Locate the cell with the specified text and output its (x, y) center coordinate. 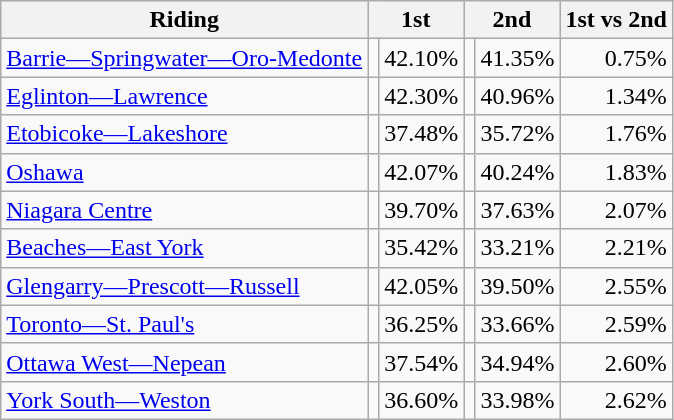
0.75% (616, 58)
40.24% (518, 172)
35.72% (518, 134)
33.66% (518, 324)
2.59% (616, 324)
2nd (512, 20)
2.60% (616, 362)
Niagara Centre (184, 210)
Eglinton—Lawrence (184, 96)
2.07% (616, 210)
37.54% (422, 362)
Riding (184, 20)
1.83% (616, 172)
35.42% (422, 248)
33.21% (518, 248)
1.34% (616, 96)
Etobicoke—Lakeshore (184, 134)
Toronto—St. Paul's (184, 324)
Glengarry—Prescott—Russell (184, 286)
1st vs 2nd (616, 20)
2.21% (616, 248)
1.76% (616, 134)
Beaches—East York (184, 248)
Ottawa West—Nepean (184, 362)
Oshawa (184, 172)
1st (416, 20)
40.96% (518, 96)
2.62% (616, 400)
39.50% (518, 286)
42.30% (422, 96)
York South—Weston (184, 400)
39.70% (422, 210)
37.63% (518, 210)
2.55% (616, 286)
Barrie—Springwater—Oro-Medonte (184, 58)
36.60% (422, 400)
42.10% (422, 58)
41.35% (518, 58)
37.48% (422, 134)
34.94% (518, 362)
33.98% (518, 400)
42.07% (422, 172)
42.05% (422, 286)
36.25% (422, 324)
